Locate the cell with the specified text and output its [X, Y] center coordinate. 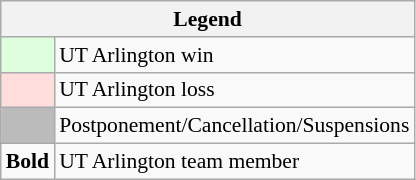
UT Arlington loss [234, 90]
Postponement/Cancellation/Suspensions [234, 126]
Legend [208, 19]
UT Arlington win [234, 55]
Bold [28, 162]
UT Arlington team member [234, 162]
